Provide the (x, y) coordinate of the cell's center where the given text is located.  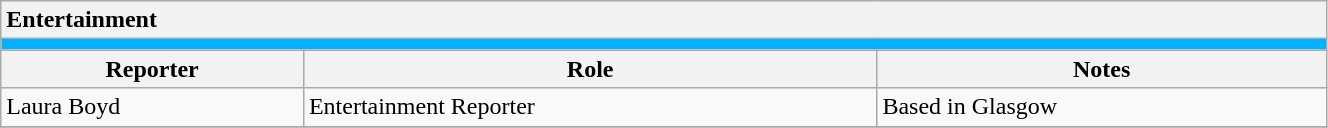
Reporter (152, 69)
Entertainment Reporter (590, 107)
Role (590, 69)
Based in Glasgow (1102, 107)
Notes (1102, 69)
Laura Boyd (152, 107)
Entertainment (664, 20)
